Capture the cell that displays the provided text and extract its [x, y] central coordinate. 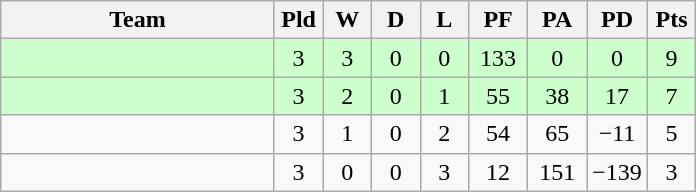
5 [672, 134]
−139 [618, 172]
12 [498, 172]
9 [672, 58]
65 [558, 134]
PD [618, 20]
PF [498, 20]
38 [558, 96]
−11 [618, 134]
L [444, 20]
133 [498, 58]
151 [558, 172]
55 [498, 96]
54 [498, 134]
17 [618, 96]
PA [558, 20]
Team [138, 20]
7 [672, 96]
Pts [672, 20]
W [348, 20]
D [396, 20]
Pld [298, 20]
